Locate the cell with the specified text and output its (X, Y) center coordinate. 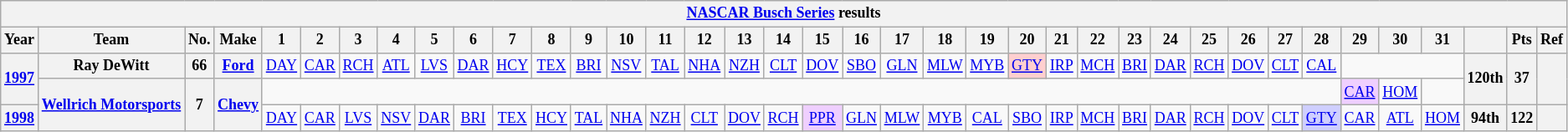
28 (1321, 40)
16 (862, 40)
1 (281, 40)
Ref (1552, 40)
3 (358, 40)
19 (987, 40)
Ford (238, 65)
Chevy (238, 104)
25 (1209, 40)
17 (902, 40)
120th (1485, 79)
8 (552, 40)
13 (745, 40)
12 (705, 40)
21 (1061, 40)
31 (1442, 40)
27 (1285, 40)
37 (1522, 79)
Make (238, 40)
26 (1248, 40)
PPR (822, 117)
30 (1401, 40)
14 (783, 40)
5 (435, 40)
11 (665, 40)
23 (1135, 40)
94th (1485, 117)
24 (1170, 40)
18 (945, 40)
29 (1360, 40)
122 (1522, 117)
15 (822, 40)
Pts (1522, 40)
1998 (20, 117)
NASCAR Busch Series results (784, 13)
4 (397, 40)
No. (199, 40)
22 (1098, 40)
9 (588, 40)
2 (320, 40)
Team (110, 40)
Year (20, 40)
20 (1027, 40)
Ray DeWitt (110, 65)
Wellrich Motorsports (110, 104)
66 (199, 65)
6 (474, 40)
1997 (20, 79)
10 (627, 40)
